Identify which cell holds the provided text, then report its (X, Y) central coordinate. 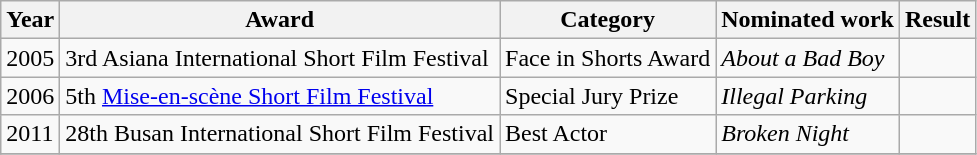
5th Mise-en-scène Short Film Festival (280, 96)
Special Jury Prize (608, 96)
Face in Shorts Award (608, 58)
Nominated work (808, 20)
28th Busan International Short Film Festival (280, 134)
3rd Asiana International Short Film Festival (280, 58)
About a Bad Boy (808, 58)
2006 (30, 96)
Best Actor (608, 134)
Year (30, 20)
Award (280, 20)
Result (937, 20)
Illegal Parking (808, 96)
2011 (30, 134)
2005 (30, 58)
Broken Night (808, 134)
Category (608, 20)
